Return the [X, Y] coordinate for the center point of the cell that contains the specified text.  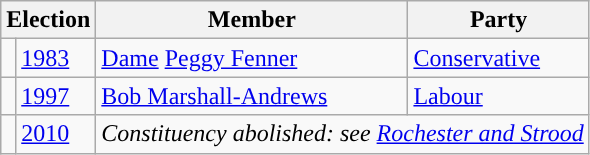
2010 [56, 134]
Election [48, 20]
Dame Peggy Fenner [252, 58]
Constituency abolished: see Rochester and Strood [342, 134]
Party [498, 20]
1997 [56, 96]
1983 [56, 58]
Bob Marshall-Andrews [252, 96]
Labour [498, 96]
Conservative [498, 58]
Member [252, 20]
